Determine the (X, Y) coordinate at the center of the cell enclosing the given text.  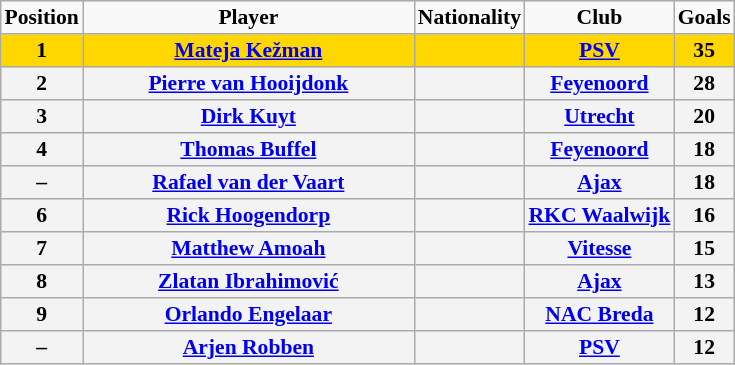
Goals (704, 18)
Rafael van der Vaart (249, 182)
15 (704, 248)
6 (42, 216)
28 (704, 84)
RKC Waalwijk (600, 216)
35 (704, 50)
1 (42, 50)
8 (42, 282)
20 (704, 116)
Mateja Kežman (249, 50)
Dirk Kuyt (249, 116)
Orlando Engelaar (249, 314)
4 (42, 150)
Club (600, 18)
Matthew Amoah (249, 248)
7 (42, 248)
Rick Hoogendorp (249, 216)
Thomas Buffel (249, 150)
NAC Breda (600, 314)
13 (704, 282)
Pierre van Hooijdonk (249, 84)
16 (704, 216)
Position (42, 18)
Player (249, 18)
Nationality (470, 18)
Arjen Robben (249, 348)
Utrecht (600, 116)
Zlatan Ibrahimović (249, 282)
9 (42, 314)
Vitesse (600, 248)
3 (42, 116)
2 (42, 84)
